Extract the (x, y) coordinate from the center of the cell holding the provided text.  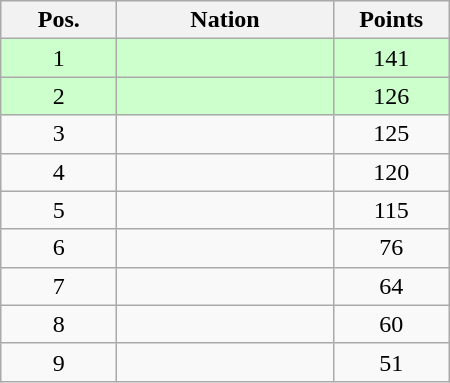
1 (59, 58)
6 (59, 248)
5 (59, 210)
126 (391, 96)
60 (391, 324)
4 (59, 172)
8 (59, 324)
Points (391, 20)
3 (59, 134)
7 (59, 286)
Pos. (59, 20)
115 (391, 210)
2 (59, 96)
51 (391, 362)
76 (391, 248)
64 (391, 286)
120 (391, 172)
Nation (225, 20)
9 (59, 362)
125 (391, 134)
141 (391, 58)
